For the text-containing cell, return its midpoint in (X, Y) coordinate format. 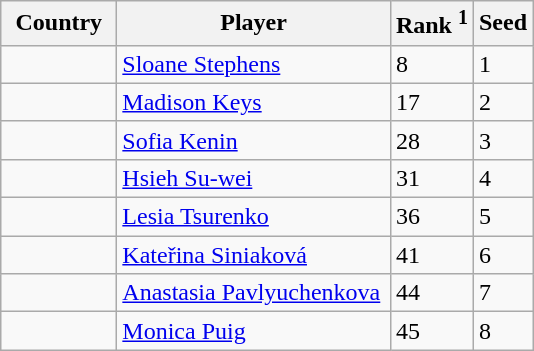
Monica Puig (254, 331)
45 (432, 331)
31 (432, 178)
Country (59, 24)
4 (502, 178)
5 (502, 217)
1 (502, 64)
Kateřina Siniaková (254, 255)
6 (502, 255)
Sloane Stephens (254, 64)
Player (254, 24)
Lesia Tsurenko (254, 217)
Anastasia Pavlyuchenkova (254, 293)
41 (432, 255)
44 (432, 293)
36 (432, 217)
Seed (502, 24)
Hsieh Su-wei (254, 178)
3 (502, 140)
28 (432, 140)
Madison Keys (254, 102)
Rank 1 (432, 24)
Sofia Kenin (254, 140)
17 (432, 102)
7 (502, 293)
2 (502, 102)
